Pinpoint the cell where the given text exists, returning its [x, y] midpoint coordinate. 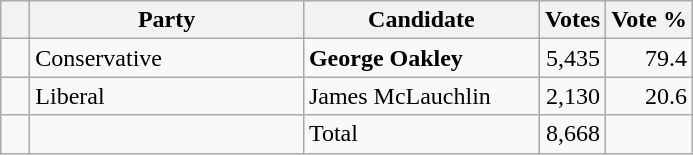
Liberal [167, 96]
Conservative [167, 58]
Candidate [421, 20]
5,435 [572, 58]
James McLauchlin [421, 96]
Vote % [650, 20]
George Oakley [421, 58]
20.6 [650, 96]
8,668 [572, 134]
Party [167, 20]
Total [421, 134]
79.4 [650, 58]
2,130 [572, 96]
Votes [572, 20]
